Find where the given text appears and provide that cell's center as [x, y] coordinate. 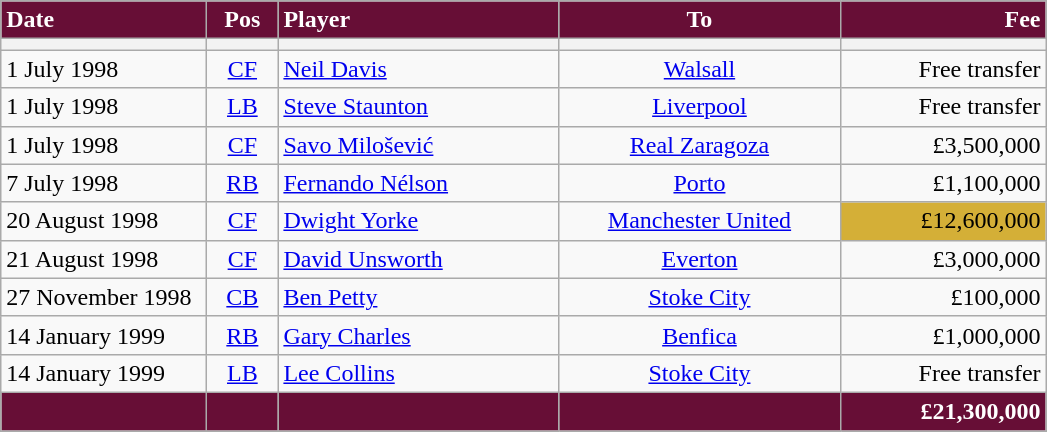
Liverpool [700, 107]
£21,300,000 [943, 411]
Savo Milošević [418, 145]
Walsall [700, 69]
David Unsworth [418, 259]
CB [242, 297]
£3,000,000 [943, 259]
7 July 1998 [104, 183]
Ben Petty [418, 297]
£12,600,000 [943, 221]
£1,000,000 [943, 335]
Real Zaragoza [700, 145]
Date [104, 20]
Pos [242, 20]
Fernando Nélson [418, 183]
Porto [700, 183]
Fee [943, 20]
£100,000 [943, 297]
21 August 1998 [104, 259]
To [700, 20]
Benfica [700, 335]
Everton [700, 259]
Dwight Yorke [418, 221]
Steve Staunton [418, 107]
20 August 1998 [104, 221]
Manchester United [700, 221]
Neil Davis [418, 69]
27 November 1998 [104, 297]
Player [418, 20]
Gary Charles [418, 335]
Lee Collins [418, 373]
£3,500,000 [943, 145]
£1,100,000 [943, 183]
